Determine the [X, Y] coordinate at the center of the cell enclosing the given text.  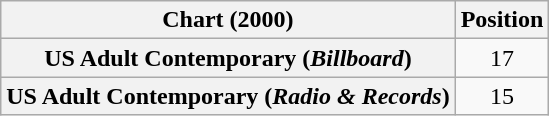
17 [502, 58]
Chart (2000) [228, 20]
15 [502, 96]
US Adult Contemporary (Radio & Records) [228, 96]
Position [502, 20]
US Adult Contemporary (Billboard) [228, 58]
